For the text-containing cell, return its midpoint in [x, y] coordinate format. 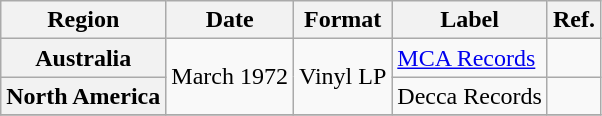
Format [342, 20]
Decca Records [470, 96]
Region [84, 20]
Ref. [574, 20]
North America [84, 96]
Date [230, 20]
MCA Records [470, 58]
Label [470, 20]
March 1972 [230, 77]
Vinyl LP [342, 77]
Australia [84, 58]
